For the text-containing cell, return its midpoint in [x, y] coordinate format. 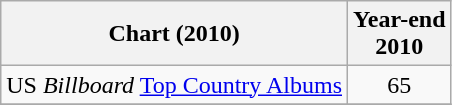
Chart (2010) [174, 34]
Year-end2010 [400, 34]
US Billboard Top Country Albums [174, 85]
65 [400, 85]
